Search for the cell housing the specified text and yield its (x, y) center coordinate. 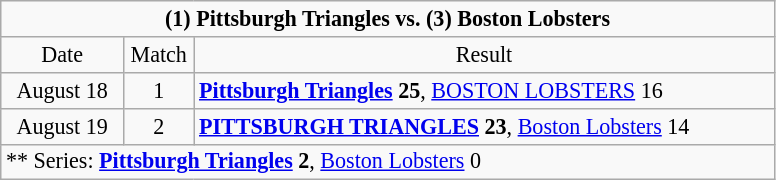
Pittsburgh Triangles 25, BOSTON LOBSTERS 16 (484, 90)
PITTSBURGH TRIANGLES 23, Boston Lobsters 14 (484, 126)
August 18 (62, 90)
(1) Pittsburgh Triangles vs. (3) Boston Lobsters (388, 18)
2 (159, 126)
1 (159, 90)
August 19 (62, 126)
** Series: Pittsburgh Triangles 2, Boston Lobsters 0 (388, 162)
Date (62, 54)
Match (159, 54)
Result (484, 54)
